Return (X, Y) of the center of cell containing provided text 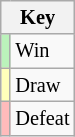
Key (38, 17)
Defeat (42, 118)
Draw (42, 85)
Win (42, 51)
